Search for the cell housing the specified text and yield its (x, y) center coordinate. 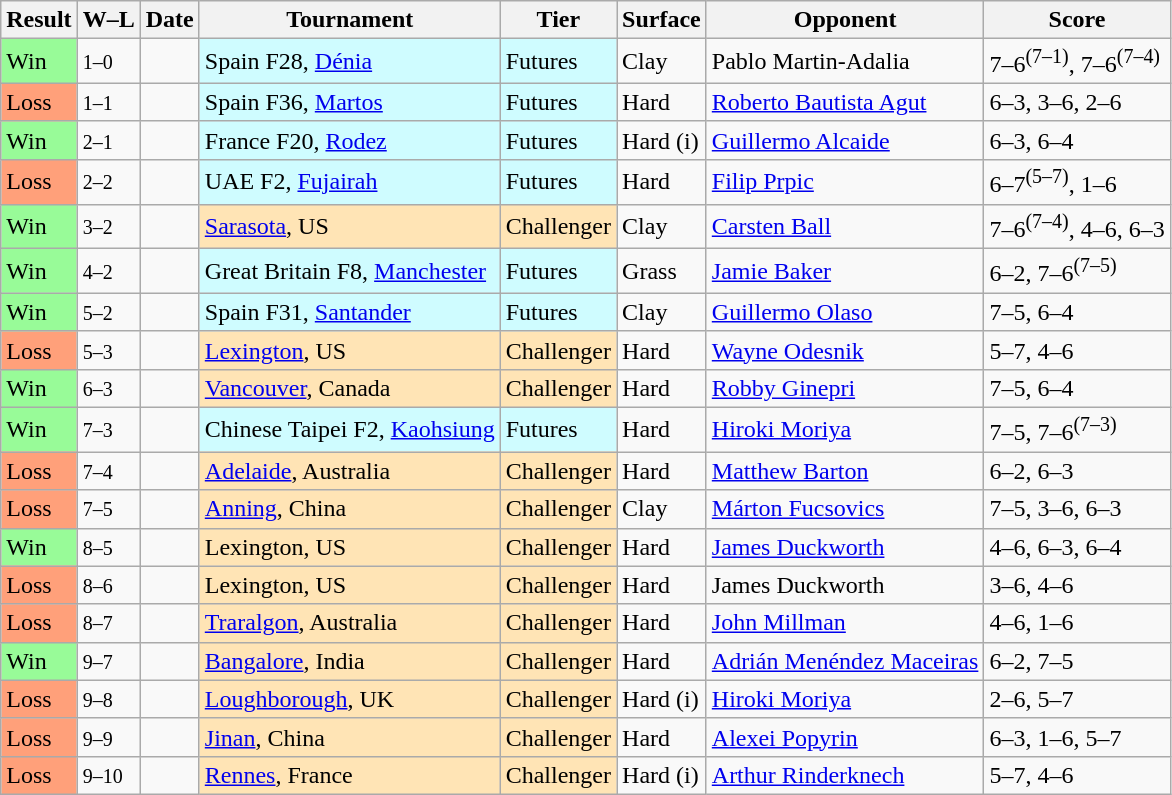
Alexei Popyrin (845, 737)
6–2, 7–5 (1077, 661)
Spain F28, Dénia (350, 62)
Anning, China (350, 509)
Score (1077, 20)
6–2, 7–6(7–5) (1077, 272)
7–6(7–4), 4–6, 6–3 (1077, 226)
Date (170, 20)
Grass (662, 272)
Surface (662, 20)
5–2 (108, 312)
Opponent (845, 20)
9–8 (108, 699)
France F20, Rodez (350, 140)
Jamie Baker (845, 272)
Adrián Menéndez Maceiras (845, 661)
5–3 (108, 350)
Spain F36, Martos (350, 102)
John Millman (845, 623)
1–1 (108, 102)
Vancouver, Canada (350, 388)
Carsten Ball (845, 226)
1–0 (108, 62)
Wayne Odesnik (845, 350)
Rennes, France (350, 775)
Matthew Barton (845, 471)
4–2 (108, 272)
3–2 (108, 226)
6–3, 6–4 (1077, 140)
2–6, 5–7 (1077, 699)
Result (39, 20)
Filip Prpic (845, 182)
W–L (108, 20)
Guillermo Alcaide (845, 140)
7–6(7–1), 7–6(7–4) (1077, 62)
6–3, 1–6, 5–7 (1077, 737)
8–7 (108, 623)
Roberto Bautista Agut (845, 102)
Spain F31, Santander (350, 312)
7–5, 3–6, 6–3 (1077, 509)
Robby Ginepri (845, 388)
Adelaide, Australia (350, 471)
8–6 (108, 585)
Jinan, China (350, 737)
Loughborough, UK (350, 699)
2–1 (108, 140)
Tier (558, 20)
4–6, 6–3, 6–4 (1077, 547)
6–2, 6–3 (1077, 471)
4–6, 1–6 (1077, 623)
7–4 (108, 471)
9–7 (108, 661)
7–5, 7–6(7–3) (1077, 430)
Great Britain F8, Manchester (350, 272)
Traralgon, Australia (350, 623)
Bangalore, India (350, 661)
Márton Fucsovics (845, 509)
6–3 (108, 388)
6–7(5–7), 1–6 (1077, 182)
9–9 (108, 737)
Tournament (350, 20)
Sarasota, US (350, 226)
Chinese Taipei F2, Kaohsiung (350, 430)
7–5 (108, 509)
6–3, 3–6, 2–6 (1077, 102)
2–2 (108, 182)
7–3 (108, 430)
Guillermo Olaso (845, 312)
9–10 (108, 775)
UAE F2, Fujairah (350, 182)
Arthur Rinderknech (845, 775)
Pablo Martin-Adalia (845, 62)
8–5 (108, 547)
3–6, 4–6 (1077, 585)
